Provide the [X, Y] coordinate of the cell's center where the given text is located.  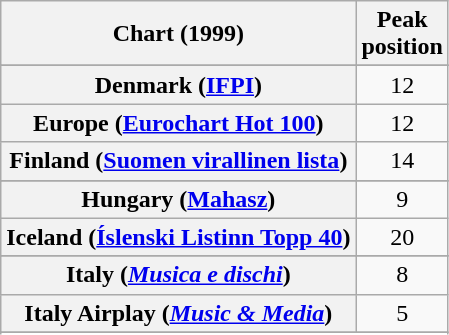
Chart (1999) [178, 34]
Finland (Suomen virallinen lista) [178, 161]
Peakposition [402, 34]
Europe (Eurochart Hot 100) [178, 123]
Iceland (Íslenski Listinn Topp 40) [178, 237]
Italy (Musica e dischi) [178, 275]
Italy Airplay (Music & Media) [178, 313]
20 [402, 237]
14 [402, 161]
Denmark (IFPI) [178, 85]
9 [402, 199]
Hungary (Mahasz) [178, 199]
8 [402, 275]
5 [402, 313]
